Scan for the cell matching the given text and deliver its [x, y] coordinate at center. 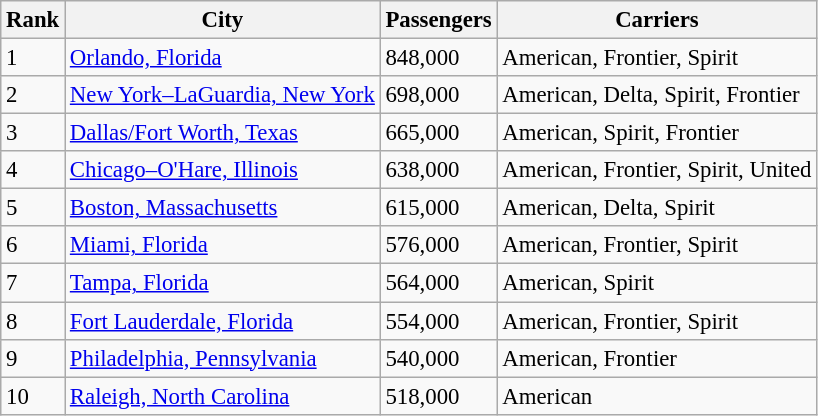
Passengers [438, 20]
Boston, Massachusetts [223, 208]
698,000 [438, 95]
3 [33, 133]
Raleigh, North Carolina [223, 396]
New York–LaGuardia, New York [223, 95]
8 [33, 321]
665,000 [438, 133]
Fort Lauderdale, Florida [223, 321]
American, Spirit, Frontier [657, 133]
American, Delta, Spirit, Frontier [657, 95]
Dallas/Fort Worth, Texas [223, 133]
Chicago–O'Hare, Illinois [223, 170]
6 [33, 245]
564,000 [438, 283]
554,000 [438, 321]
Philadelphia, Pennsylvania [223, 358]
American [657, 396]
848,000 [438, 58]
518,000 [438, 396]
10 [33, 396]
Rank [33, 20]
2 [33, 95]
576,000 [438, 245]
615,000 [438, 208]
American, Frontier [657, 358]
7 [33, 283]
9 [33, 358]
Miami, Florida [223, 245]
City [223, 20]
American, Delta, Spirit [657, 208]
Tampa, Florida [223, 283]
540,000 [438, 358]
Orlando, Florida [223, 58]
638,000 [438, 170]
4 [33, 170]
5 [33, 208]
American, Frontier, Spirit, United [657, 170]
Carriers [657, 20]
American, Spirit [657, 283]
1 [33, 58]
